Locate the cell with the specified text and output its (x, y) center coordinate. 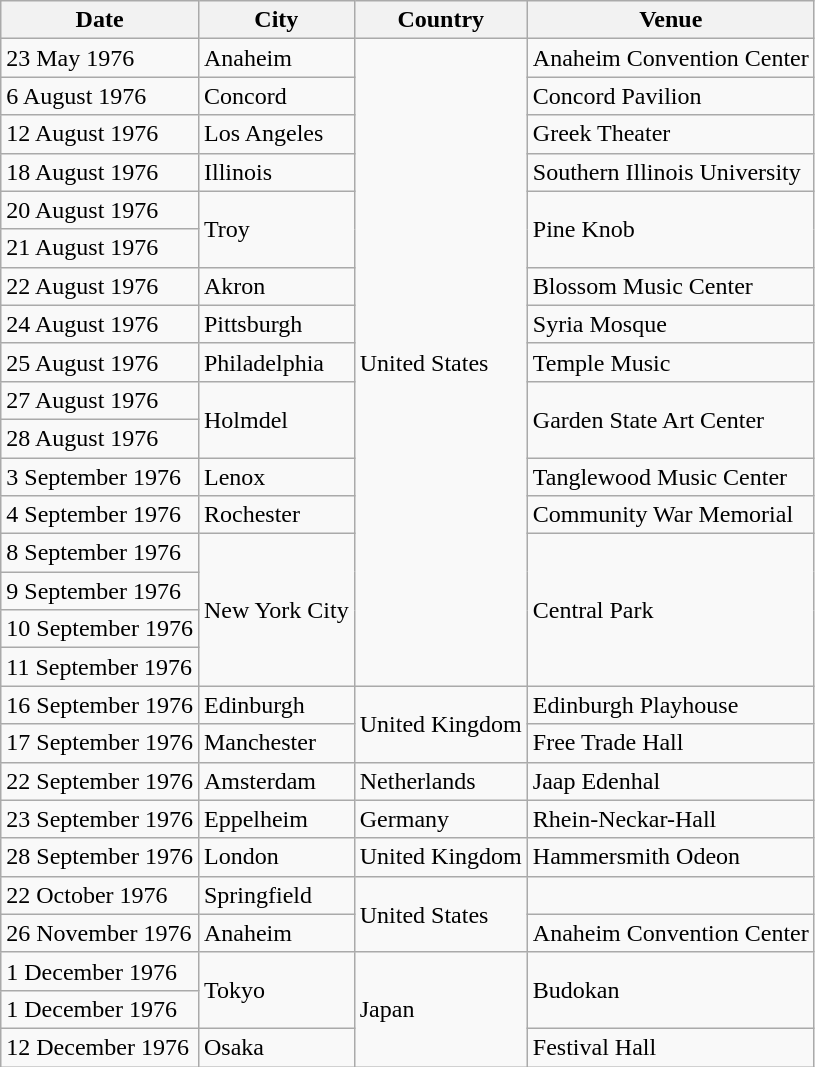
Community War Memorial (670, 515)
9 September 1976 (100, 591)
22 October 1976 (100, 895)
Holmdel (276, 419)
26 November 1976 (100, 933)
Venue (670, 20)
28 August 1976 (100, 438)
Rochester (276, 515)
Concord Pavilion (670, 96)
18 August 1976 (100, 172)
Temple Music (670, 362)
11 September 1976 (100, 667)
Edinburgh Playhouse (670, 705)
Tanglewood Music Center (670, 477)
21 August 1976 (100, 248)
Pittsburgh (276, 324)
20 August 1976 (100, 210)
Garden State Art Center (670, 419)
Amsterdam (276, 781)
Eppelheim (276, 819)
Festival Hall (670, 1047)
Country (440, 20)
23 September 1976 (100, 819)
Germany (440, 819)
City (276, 20)
23 May 1976 (100, 58)
Troy (276, 229)
27 August 1976 (100, 400)
Osaka (276, 1047)
Philadelphia (276, 362)
Budokan (670, 990)
10 September 1976 (100, 629)
3 September 1976 (100, 477)
London (276, 857)
Syria Mosque (670, 324)
6 August 1976 (100, 96)
Illinois (276, 172)
Date (100, 20)
Edinburgh (276, 705)
Concord (276, 96)
12 August 1976 (100, 134)
16 September 1976 (100, 705)
4 September 1976 (100, 515)
Tokyo (276, 990)
28 September 1976 (100, 857)
Hammersmith Odeon (670, 857)
Akron (276, 286)
Japan (440, 1009)
Lenox (276, 477)
New York City (276, 610)
22 September 1976 (100, 781)
Southern Illinois University (670, 172)
Blossom Music Center (670, 286)
22 August 1976 (100, 286)
Manchester (276, 743)
Central Park (670, 610)
25 August 1976 (100, 362)
8 September 1976 (100, 553)
Rhein-Neckar-Hall (670, 819)
Free Trade Hall (670, 743)
Greek Theater (670, 134)
17 September 1976 (100, 743)
12 December 1976 (100, 1047)
Netherlands (440, 781)
Pine Knob (670, 229)
24 August 1976 (100, 324)
Springfield (276, 895)
Jaap Edenhal (670, 781)
Los Angeles (276, 134)
